Pinpoint the cell where the given text exists, returning its (x, y) midpoint coordinate. 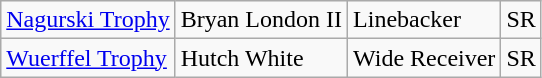
Linebacker (424, 20)
Nagurski Trophy (88, 20)
Hutch White (261, 58)
Bryan London II (261, 20)
Wide Receiver (424, 58)
Wuerffel Trophy (88, 58)
